Scan for the cell matching the given text and deliver its [x, y] coordinate at center. 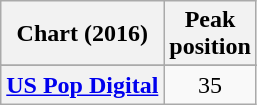
Peakposition [210, 34]
US Pop Digital [82, 85]
35 [210, 85]
Chart (2016) [82, 34]
